Return the [X, Y] coordinate for the center point of the cell that contains the specified text.  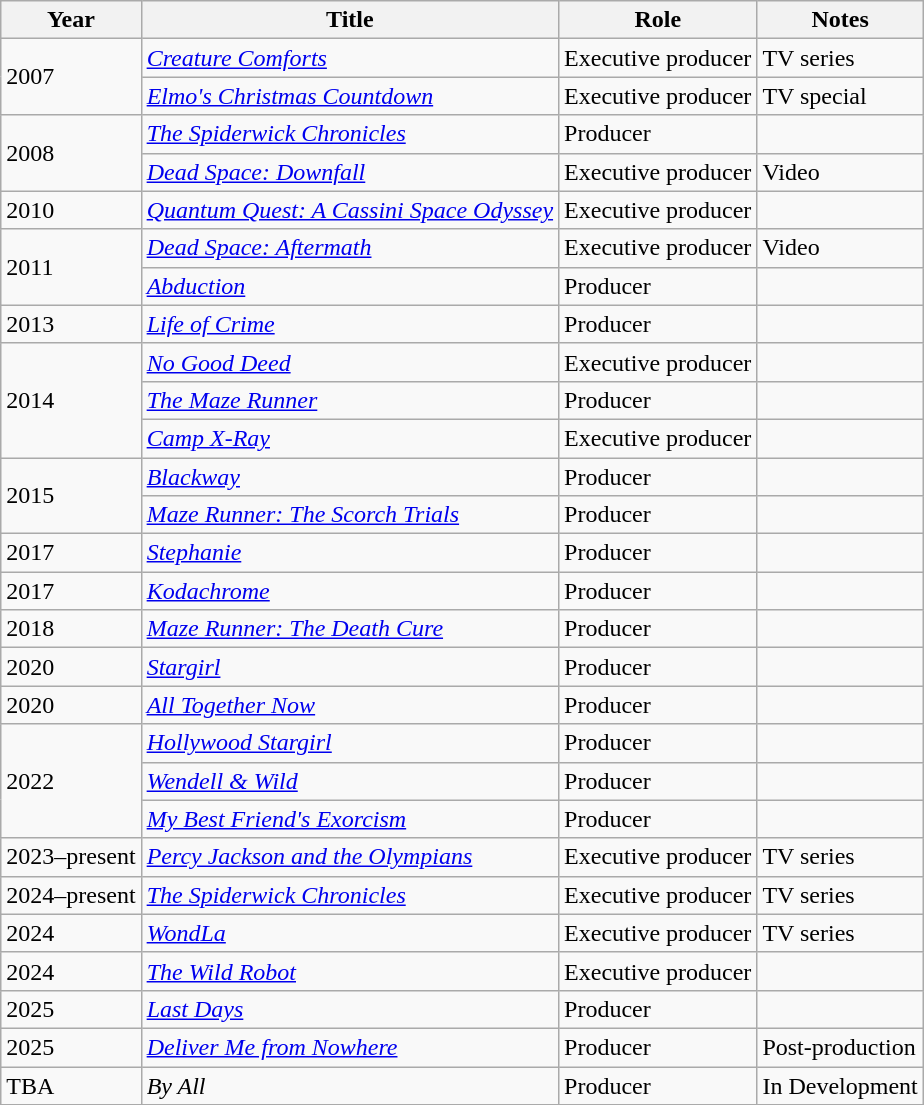
TV special [840, 96]
2014 [71, 400]
The Wild Robot [350, 971]
Life of Crime [350, 324]
Blackway [350, 477]
2022 [71, 781]
2024–present [71, 895]
Creature Comforts [350, 58]
Dead Space: Downfall [350, 172]
2008 [71, 153]
Kodachrome [350, 591]
Year [71, 20]
My Best Friend's Exorcism [350, 819]
Deliver Me from Nowhere [350, 1047]
Percy Jackson and the Olympians [350, 857]
Stargirl [350, 667]
TBA [71, 1085]
2010 [71, 210]
By All [350, 1085]
The Maze Runner [350, 400]
Notes [840, 20]
2015 [71, 496]
Maze Runner: The Death Cure [350, 629]
Post-production [840, 1047]
All Together Now [350, 705]
Title [350, 20]
2011 [71, 267]
WondLa [350, 933]
Role [658, 20]
Quantum Quest: A Cassini Space Odyssey [350, 210]
Elmo's Christmas Countdown [350, 96]
Hollywood Stargirl [350, 743]
Maze Runner: The Scorch Trials [350, 515]
Wendell & Wild [350, 781]
Camp X-Ray [350, 438]
In Development [840, 1085]
Abduction [350, 286]
2023–present [71, 857]
2013 [71, 324]
No Good Deed [350, 362]
Stephanie [350, 553]
2007 [71, 77]
2018 [71, 629]
Last Days [350, 1009]
Dead Space: Aftermath [350, 248]
